Capture the cell that displays the provided text and extract its [X, Y] central coordinate. 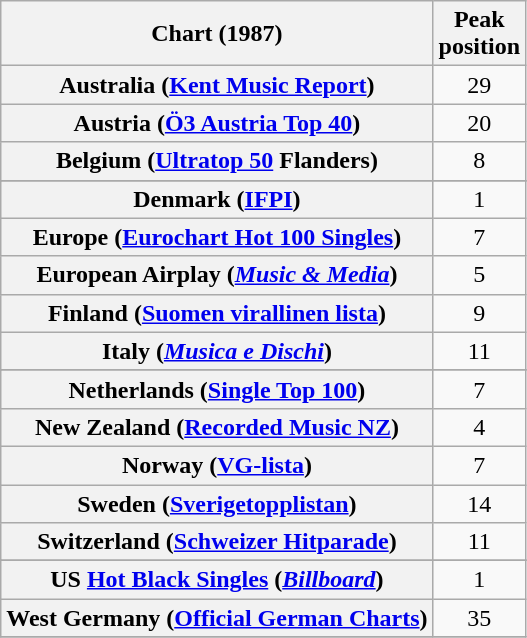
35 [479, 618]
Peak position [479, 34]
5 [479, 275]
20 [479, 123]
Belgium (Ultratop 50 Flanders) [217, 161]
Chart (1987) [217, 34]
Australia (Kent Music Report) [217, 85]
14 [479, 503]
4 [479, 427]
West Germany (Official German Charts) [217, 618]
Europe (Eurochart Hot 100 Singles) [217, 237]
European Airplay (Music & Media) [217, 275]
Netherlands (Single Top 100) [217, 389]
29 [479, 85]
Sweden (Sverigetopplistan) [217, 503]
Denmark (IFPI) [217, 199]
Norway (VG-lista) [217, 465]
New Zealand (Recorded Music NZ) [217, 427]
Austria (Ö3 Austria Top 40) [217, 123]
8 [479, 161]
Finland (Suomen virallinen lista) [217, 313]
9 [479, 313]
US Hot Black Singles (Billboard) [217, 580]
Italy (Musica e Dischi) [217, 351]
Switzerland (Schweizer Hitparade) [217, 542]
